Extract the [x, y] coordinate from the center of the cell holding the provided text.  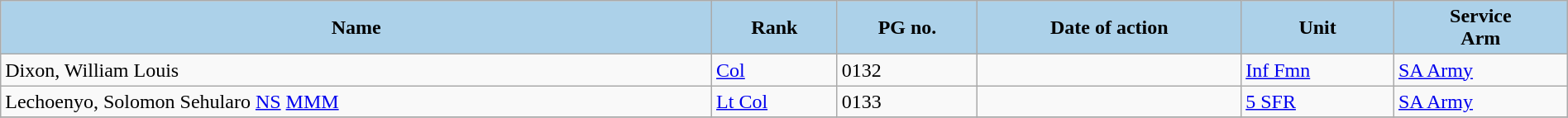
Date of action [1110, 28]
Lt Col [775, 101]
0132 [907, 70]
Col [775, 70]
ServiceArm [1480, 28]
Rank [775, 28]
Name [356, 28]
PG no. [907, 28]
Inf Fmn [1318, 70]
Lechoenyo, Solomon Sehularo NS MMM [356, 101]
Dixon, William Louis [356, 70]
Unit [1318, 28]
5 SFR [1318, 101]
0133 [907, 101]
